Capture the cell that displays the provided text and extract its [X, Y] central coordinate. 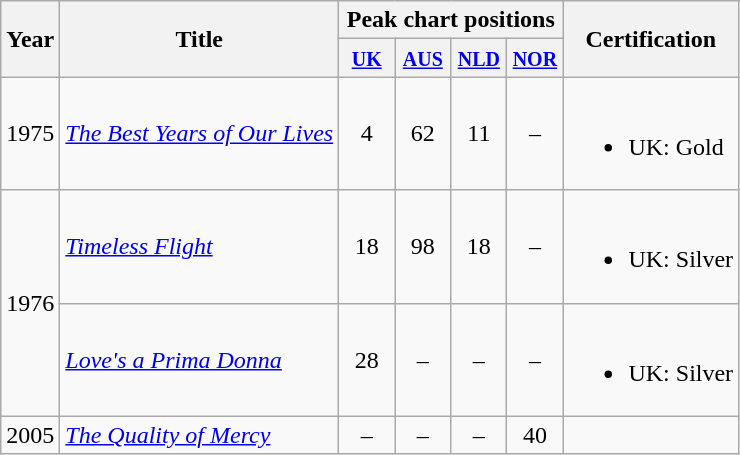
1975 [30, 134]
Timeless Flight [200, 246]
Love's a Prima Donna [200, 360]
Year [30, 39]
The Best Years of Our Lives [200, 134]
Certification [651, 39]
11 [479, 134]
UK [367, 58]
1976 [30, 303]
Title [200, 39]
4 [367, 134]
NLD [479, 58]
UK: Gold [651, 134]
62 [423, 134]
Peak chart positions [451, 20]
The Quality of Mercy [200, 435]
28 [367, 360]
40 [535, 435]
NOR [535, 58]
AUS [423, 58]
2005 [30, 435]
98 [423, 246]
